Locate the cell with the specified text and output its (x, y) center coordinate. 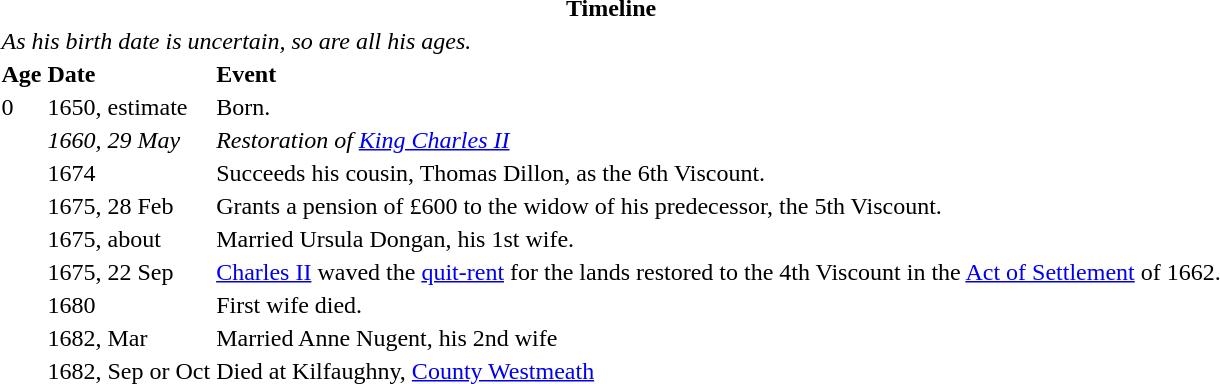
1682, Mar (129, 338)
0 (22, 107)
1675, about (129, 239)
1680 (129, 305)
Age (22, 74)
1674 (129, 173)
1660, 29 May (129, 140)
Date (129, 74)
1650, estimate (129, 107)
1675, 22 Sep (129, 272)
1675, 28 Feb (129, 206)
